For the text-containing cell, return its midpoint in [X, Y] coordinate format. 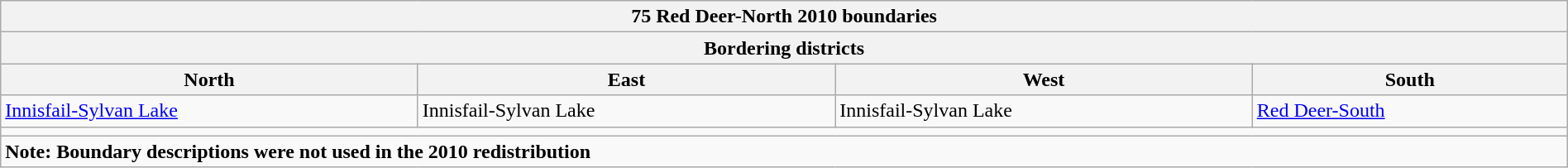
Red Deer-South [1409, 111]
Note: Boundary descriptions were not used in the 2010 redistribution [784, 151]
North [209, 79]
East [626, 79]
South [1409, 79]
75 Red Deer-North 2010 boundaries [784, 17]
Bordering districts [784, 48]
West [1044, 79]
